Output the [x, y] coordinate of the center of the cell containing the given text.  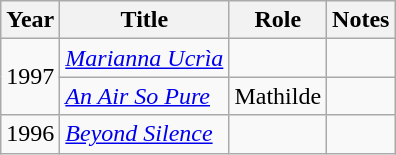
1997 [30, 77]
Notes [361, 20]
1996 [30, 134]
Marianna Ucrìa [144, 58]
Mathilde [278, 96]
Beyond Silence [144, 134]
Title [144, 20]
Role [278, 20]
Year [30, 20]
An Air So Pure [144, 96]
